Determine the (X, Y) coordinate at the center of the cell enclosing the given text.  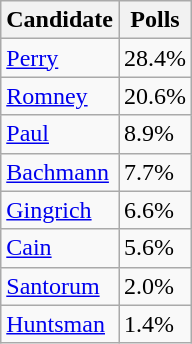
Perry (60, 58)
1.4% (154, 324)
5.6% (154, 248)
28.4% (154, 58)
Gingrich (60, 210)
2.0% (154, 286)
Candidate (60, 20)
7.7% (154, 172)
Huntsman (60, 324)
Cain (60, 248)
6.6% (154, 210)
20.6% (154, 96)
Romney (60, 96)
8.9% (154, 134)
Bachmann (60, 172)
Santorum (60, 286)
Polls (154, 20)
Paul (60, 134)
